Provide the (x, y) coordinate of the cell's center where the given text is located.  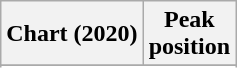
Chart (2020) (72, 34)
Peakposition (189, 34)
